Return (X, Y) of the center of cell containing provided text 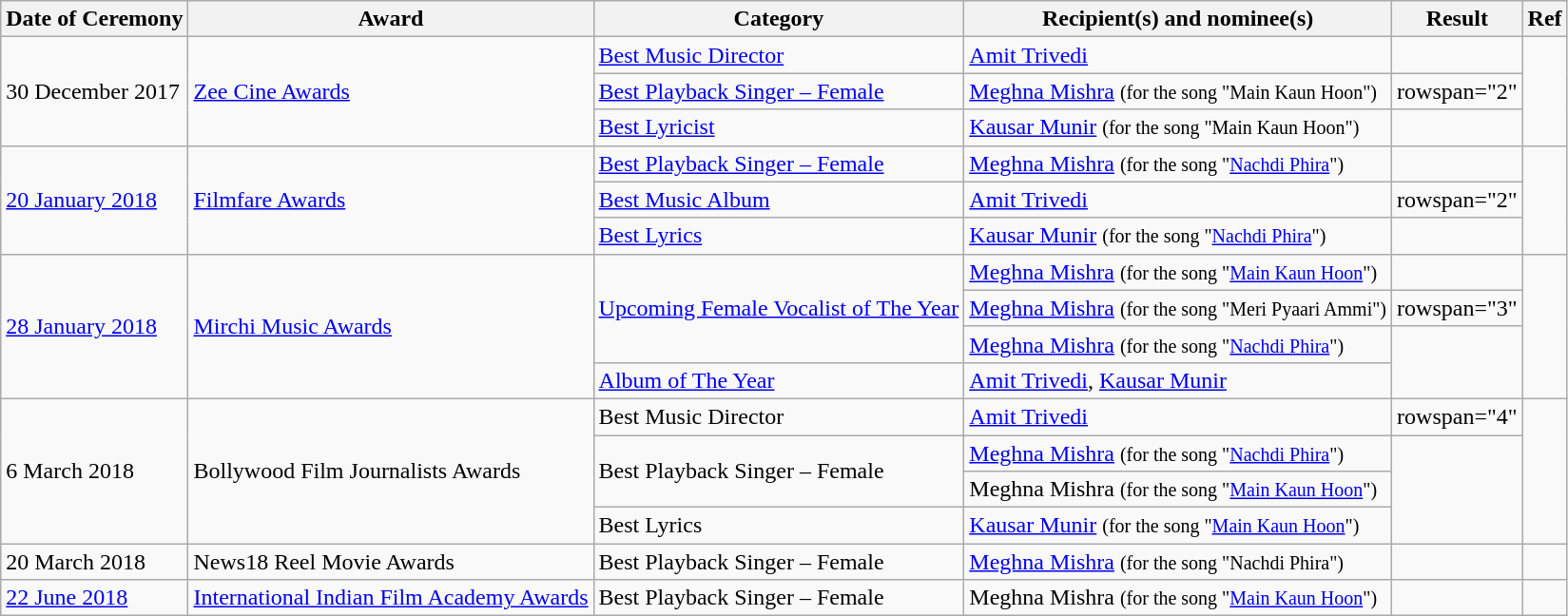
Zee Cine Awards (391, 91)
Best Music Album (779, 200)
28 January 2018 (95, 326)
News18 Reel Movie Awards (391, 562)
30 December 2017 (95, 91)
Upcoming Female Vocalist of The Year (779, 308)
Ref (1544, 19)
Award (391, 19)
20 January 2018 (95, 200)
rowspan="3" (1458, 308)
20 March 2018 (95, 562)
rowspan="4" (1458, 416)
Mirchi Music Awards (391, 326)
Date of Ceremony (95, 19)
Meghna Mishra (for the song "Meri Pyaari Ammi") (1178, 308)
Amit Trivedi, Kausar Munir (1178, 380)
Kausar Munir (for the song "Nachdi Phira") (1178, 236)
22 June 2018 (95, 598)
Best Lyricist (779, 127)
Album of The Year (779, 380)
Recipient(s) and nominee(s) (1178, 19)
International Indian Film Academy Awards (391, 598)
Result (1458, 19)
6 March 2018 (95, 471)
Bollywood Film Journalists Awards (391, 471)
Filmfare Awards (391, 200)
Category (779, 19)
